For the text-containing cell, return its midpoint in [x, y] coordinate format. 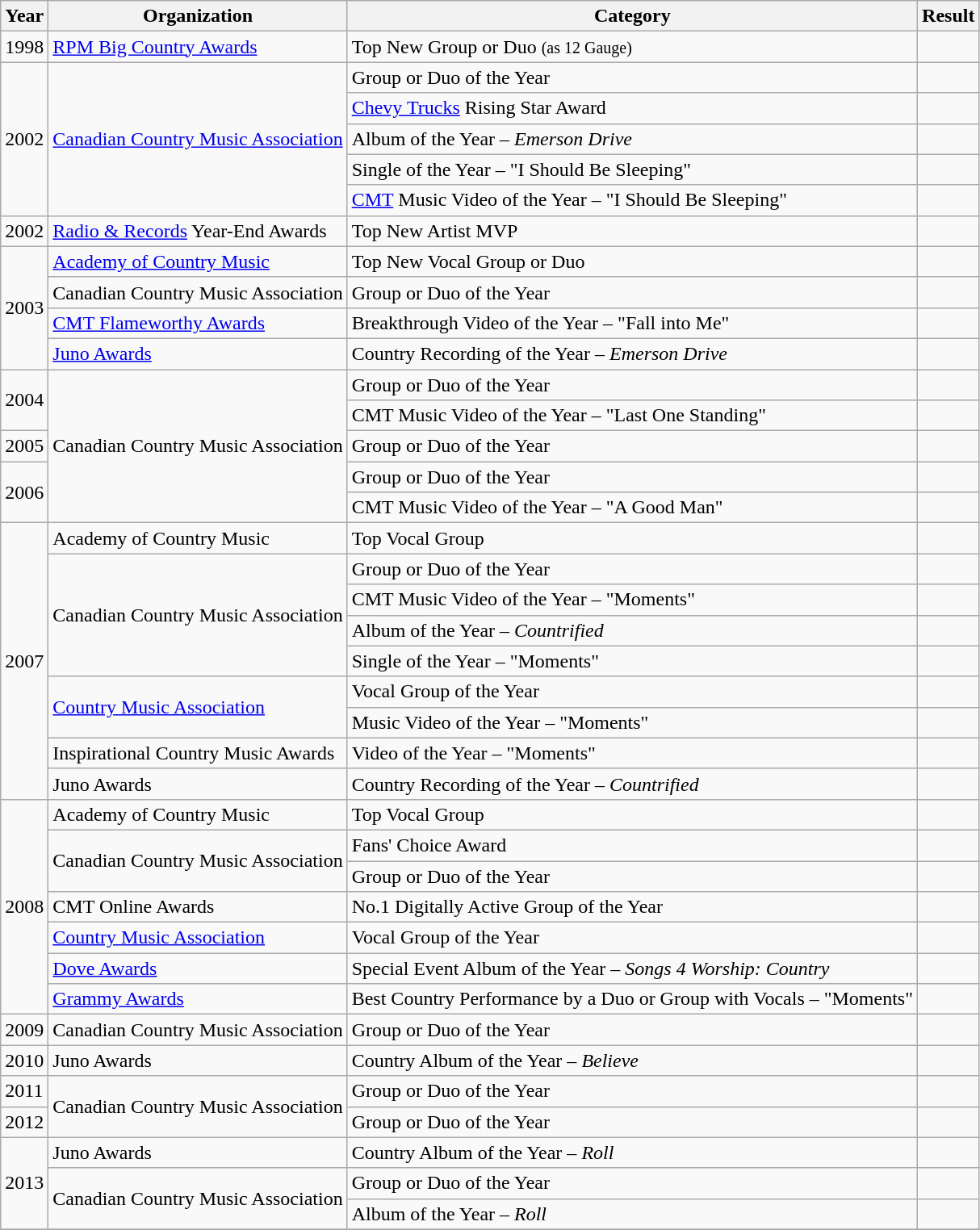
Top New Group or Duo (as 12 Gauge) [632, 47]
Organization [198, 16]
Result [949, 16]
Breakthrough Video of the Year – "Fall into Me" [632, 323]
Video of the Year – "Moments" [632, 753]
2010 [24, 1061]
Album of the Year – Countrified [632, 630]
2011 [24, 1091]
1998 [24, 47]
Music Video of the Year – "Moments" [632, 722]
No.1 Digitally Active Group of the Year [632, 907]
2003 [24, 307]
Country Album of the Year – Roll [632, 1153]
2009 [24, 1030]
Country Recording of the Year – Countrified [632, 784]
CMT Music Video of the Year – "Moments" [632, 600]
Chevy Trucks Rising Star Award [632, 108]
CMT Music Video of the Year – "Last One Standing" [632, 416]
Top New Artist MVP [632, 231]
Fans' Choice Award [632, 845]
CMT Flameworthy Awards [198, 323]
Album of the Year – Roll [632, 1214]
Inspirational Country Music Awards [198, 753]
Best Country Performance by a Duo or Group with Vocals – "Moments" [632, 999]
Dove Awards [198, 969]
2013 [24, 1183]
Single of the Year – "I Should Be Sleeping" [632, 169]
Category [632, 16]
CMT Music Video of the Year – "A Good Man" [632, 508]
2006 [24, 492]
Country Album of the Year – Believe [632, 1061]
2007 [24, 662]
Grammy Awards [198, 999]
CMT Online Awards [198, 907]
Single of the Year – "Moments" [632, 661]
Year [24, 16]
CMT Music Video of the Year – "I Should Be Sleeping" [632, 200]
2012 [24, 1122]
RPM Big Country Awards [198, 47]
Radio & Records Year-End Awards [198, 231]
2005 [24, 446]
Special Event Album of the Year – Songs 4 Worship: Country [632, 969]
2008 [24, 906]
Top New Vocal Group or Duo [632, 261]
Album of the Year – Emerson Drive [632, 139]
Country Recording of the Year – Emerson Drive [632, 354]
2004 [24, 400]
